Capture the cell that displays the provided text and extract its (x, y) central coordinate. 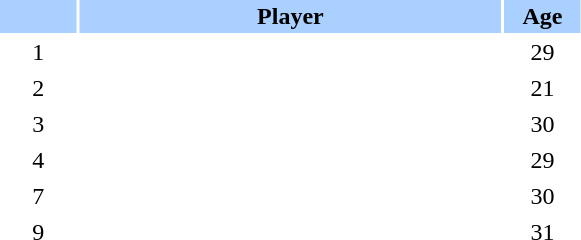
3 (38, 124)
21 (542, 88)
2 (38, 88)
1 (38, 52)
Age (542, 16)
7 (38, 196)
Player (291, 16)
4 (38, 160)
